Determine the [x, y] coordinate at the center of the cell enclosing the given text.  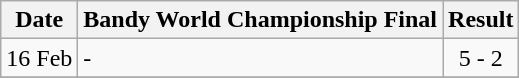
Date [40, 20]
Bandy World Championship Final [260, 20]
5 - 2 [481, 58]
16 Feb [40, 58]
- [260, 58]
Result [481, 20]
